Detect which cell encompasses the target text, then output its [X, Y] center coordinate. 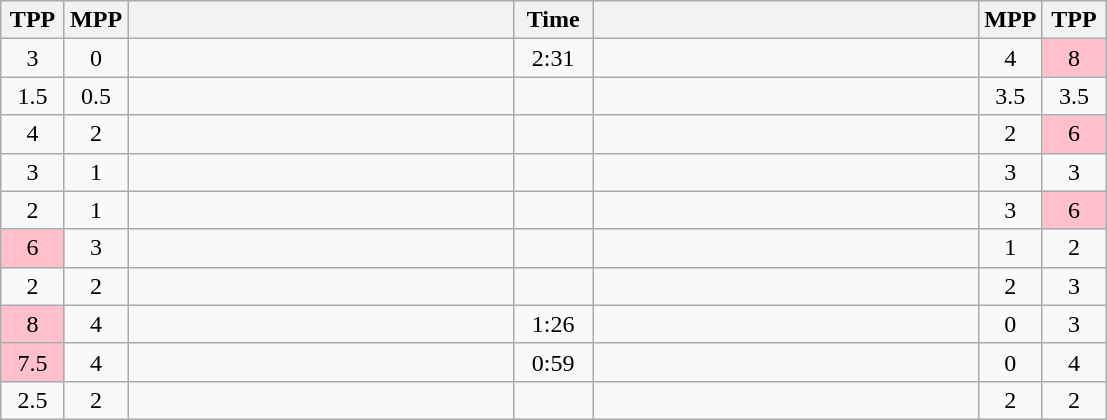
2:31 [554, 58]
1.5 [33, 96]
2.5 [33, 400]
Time [554, 20]
0:59 [554, 362]
1:26 [554, 324]
7.5 [33, 362]
0.5 [96, 96]
